Output the (x, y) coordinate of the center of the cell containing the given text.  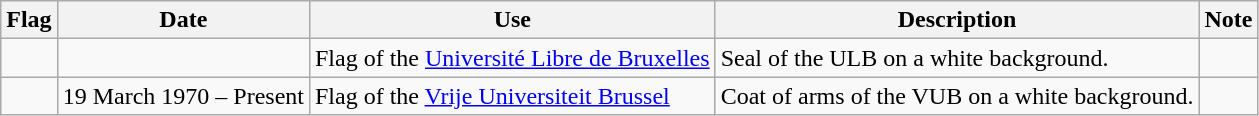
Note (1228, 20)
Description (957, 20)
Date (183, 20)
Flag of the Université Libre de Bruxelles (512, 58)
Coat of arms of the VUB on a white background. (957, 96)
Use (512, 20)
Flag of the Vrije Universiteit Brussel (512, 96)
Flag (29, 20)
Seal of the ULB on a white background. (957, 58)
19 March 1970 – Present (183, 96)
